Capture the cell that displays the provided text and extract its (x, y) central coordinate. 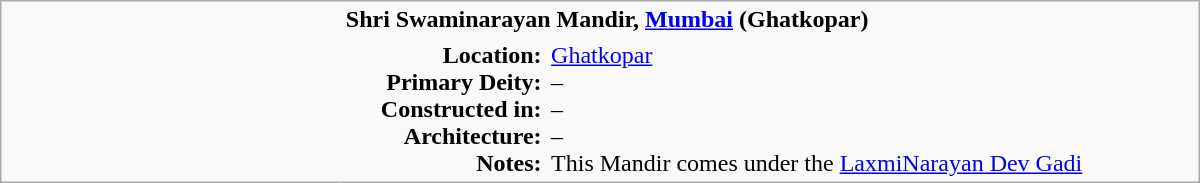
Shri Swaminarayan Mandir, Mumbai (Ghatkopar) (770, 20)
Location:Primary Deity:Constructed in:Architecture:Notes: (444, 110)
Ghatkopar – – – This Mandir comes under the LaxmiNarayan Dev Gadi (872, 110)
